Provide the (x, y) coordinate of the cell's center where the given text is located.  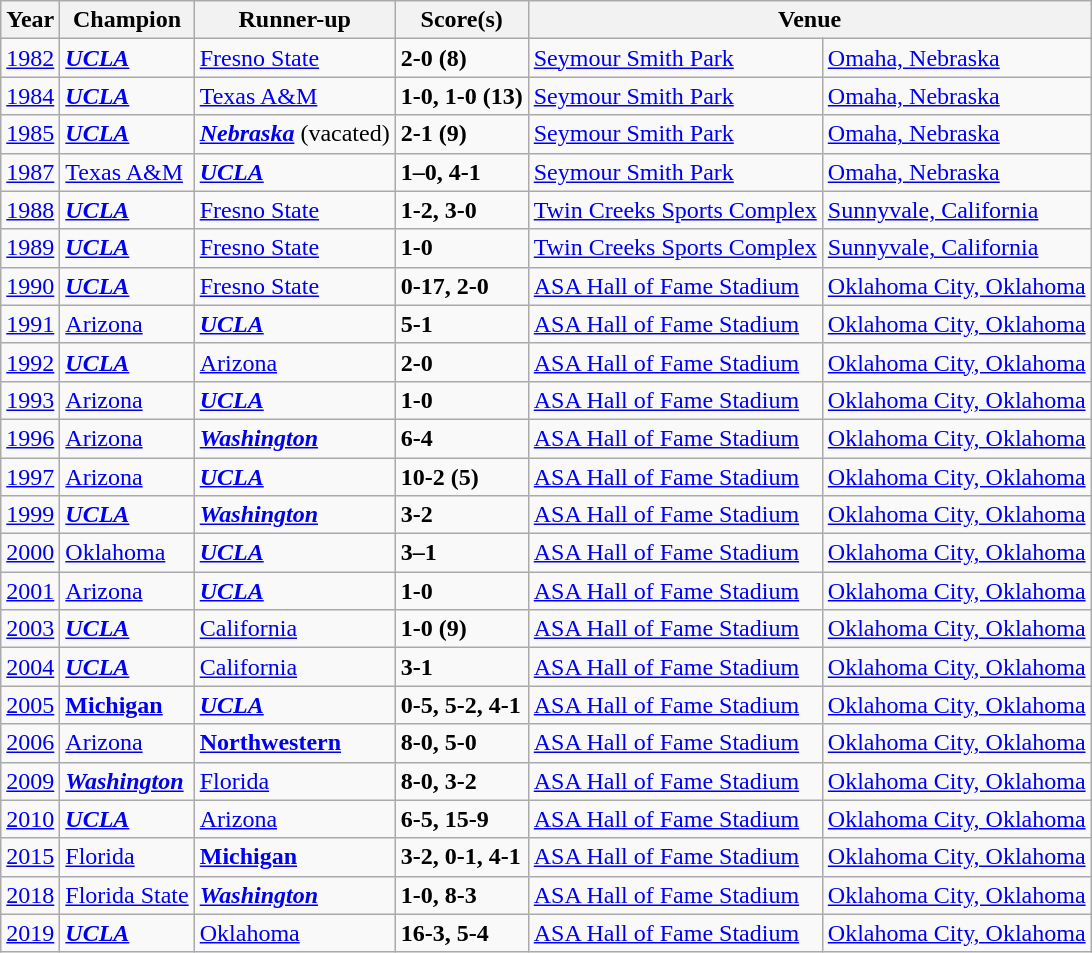
2004 (30, 667)
1985 (30, 134)
Year (30, 20)
3–1 (462, 553)
1997 (30, 477)
1982 (30, 58)
2009 (30, 781)
Northwestern (294, 743)
1–0, 4-1 (462, 172)
1-0, 1-0 (13) (462, 96)
2010 (30, 819)
2-1 (9) (462, 134)
8-0, 5-0 (462, 743)
Runner-up (294, 20)
6-5, 15-9 (462, 819)
1993 (30, 400)
16-3, 5-4 (462, 933)
10-2 (5) (462, 477)
1984 (30, 96)
6-4 (462, 438)
2006 (30, 743)
1-0 (9) (462, 629)
2-0 (462, 362)
1990 (30, 286)
2-0 (8) (462, 58)
1-0, 8-3 (462, 895)
1991 (30, 324)
8-0, 3-2 (462, 781)
0-5, 5-2, 4-1 (462, 705)
1992 (30, 362)
1987 (30, 172)
5-1 (462, 324)
2000 (30, 553)
Venue (810, 20)
0-17, 2-0 (462, 286)
2001 (30, 591)
1999 (30, 515)
1996 (30, 438)
Champion (127, 20)
3-1 (462, 667)
2003 (30, 629)
1988 (30, 210)
1989 (30, 248)
3-2 (462, 515)
Nebraska (vacated) (294, 134)
Florida State (127, 895)
2019 (30, 933)
3-2, 0-1, 4-1 (462, 857)
1-2, 3-0 (462, 210)
2018 (30, 895)
Score(s) (462, 20)
2005 (30, 705)
2015 (30, 857)
